Provide the [X, Y] coordinate of the cell's center where the given text is located.  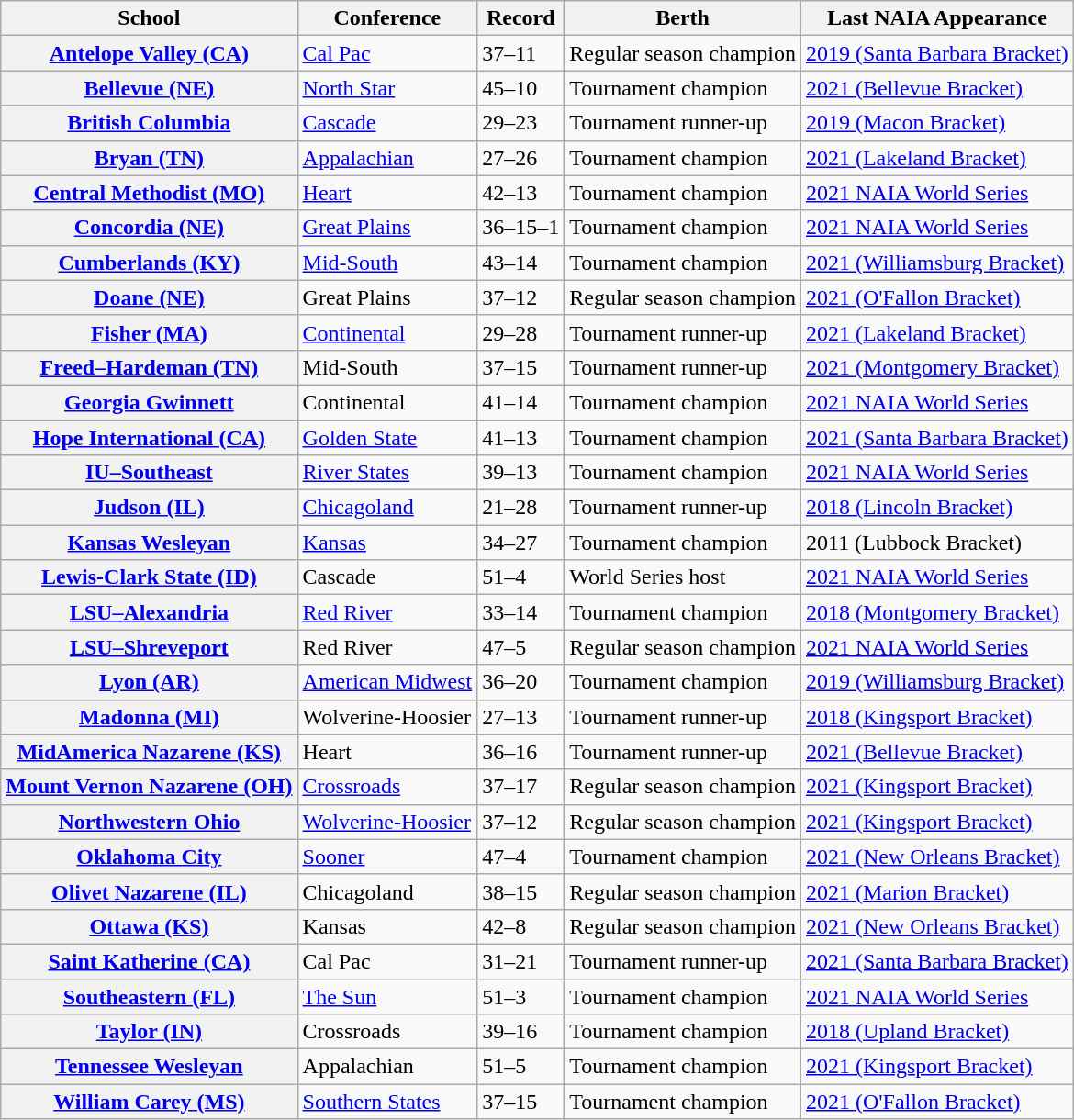
Oklahoma City [149, 857]
42–8 [521, 926]
LSU–Alexandria [149, 612]
Cumberlands (KY) [149, 263]
31–21 [521, 961]
Bellevue (NE) [149, 88]
Central Methodist (MO) [149, 193]
33–14 [521, 612]
29–23 [521, 123]
Taylor (IN) [149, 1032]
Antelope Valley (CA) [149, 53]
Southeastern (FL) [149, 996]
37–11 [521, 53]
2018 (Upland Bracket) [936, 1032]
Doane (NE) [149, 297]
51–3 [521, 996]
Mount Vernon Nazarene (OH) [149, 787]
36–20 [521, 682]
2021 (Williamsburg Bracket) [936, 263]
29–28 [521, 332]
2011 (Lubbock Bracket) [936, 543]
51–5 [521, 1067]
47–5 [521, 647]
42–13 [521, 193]
MidAmerica Nazarene (KS) [149, 752]
IU–Southeast [149, 473]
39–16 [521, 1032]
Berth [683, 18]
Georgia Gwinnett [149, 402]
Southern States [387, 1102]
Judson (IL) [149, 508]
2019 (Santa Barbara Bracket) [936, 53]
43–14 [521, 263]
Lewis-Clark State (ID) [149, 577]
Northwestern Ohio [149, 822]
Saint Katherine (CA) [149, 961]
American Midwest [387, 682]
Freed–Hardeman (TN) [149, 367]
39–13 [521, 473]
37–17 [521, 787]
21–28 [521, 508]
Kansas Wesleyan [149, 543]
LSU–Shreveport [149, 647]
Bryan (TN) [149, 158]
School [149, 18]
27–13 [521, 717]
45–10 [521, 88]
Hope International (CA) [149, 438]
2021 (Marion Bracket) [936, 891]
41–14 [521, 402]
Ottawa (KS) [149, 926]
Madonna (MI) [149, 717]
27–26 [521, 158]
Tennessee Wesleyan [149, 1067]
Olivet Nazarene (IL) [149, 891]
2018 (Montgomery Bracket) [936, 612]
36–16 [521, 752]
William Carey (MS) [149, 1102]
2018 (Lincoln Bracket) [936, 508]
47–4 [521, 857]
2018 (Kingsport Bracket) [936, 717]
Fisher (MA) [149, 332]
Concordia (NE) [149, 228]
38–15 [521, 891]
2019 (Macon Bracket) [936, 123]
The Sun [387, 996]
41–13 [521, 438]
34–27 [521, 543]
51–4 [521, 577]
36–15–1 [521, 228]
Sooner [387, 857]
British Columbia [149, 123]
World Series host [683, 577]
Golden State [387, 438]
River States [387, 473]
North Star [387, 88]
Lyon (AR) [149, 682]
2019 (Williamsburg Bracket) [936, 682]
Last NAIA Appearance [936, 18]
Record [521, 18]
2021 (Montgomery Bracket) [936, 367]
Conference [387, 18]
